From the cell containing the given text, extract its center point as [x, y] coordinate. 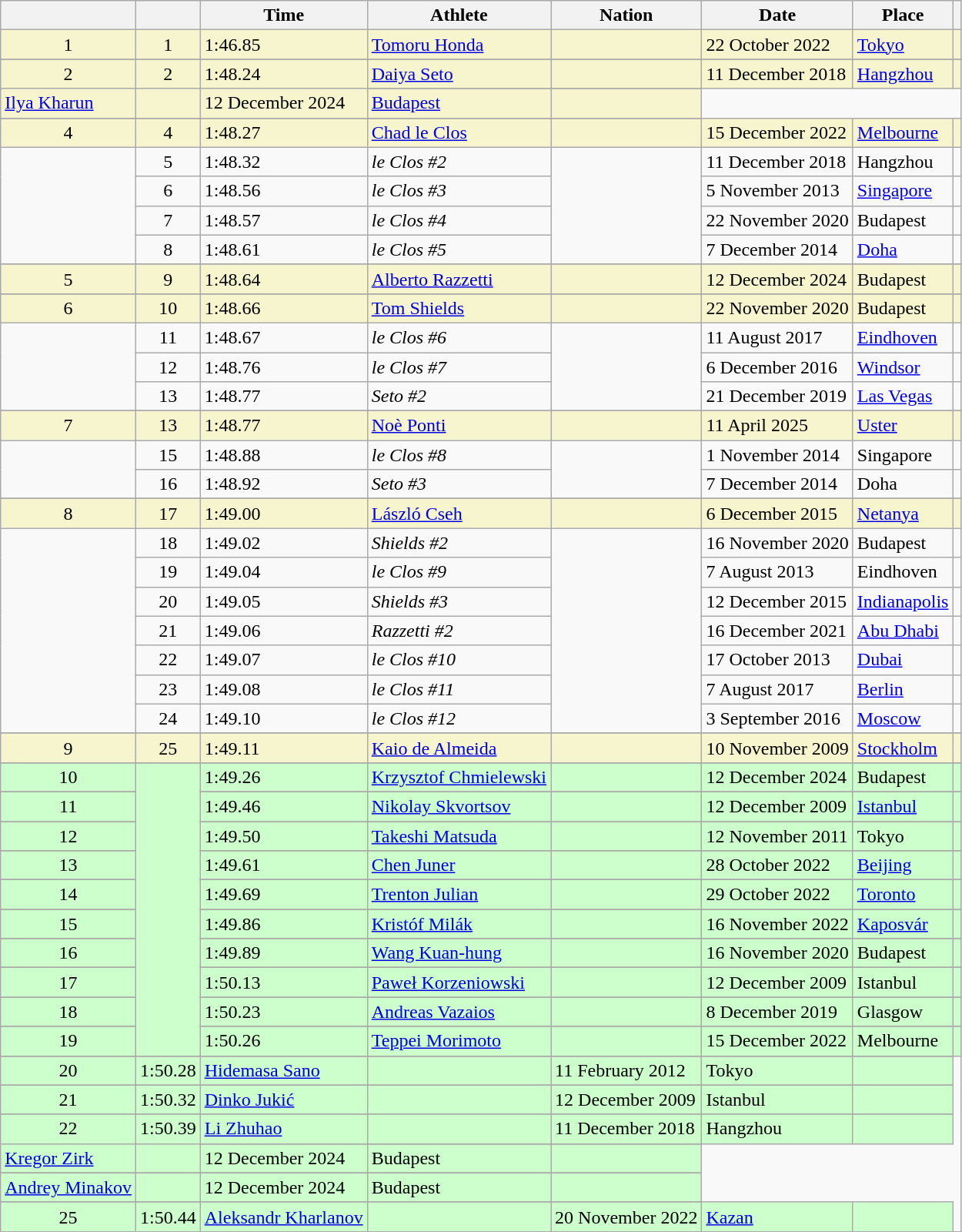
1:49.50 [283, 835]
Takeshi Matsuda [459, 835]
1:49.46 [283, 806]
Berlin [903, 689]
Netanya [903, 514]
Dubai [903, 660]
28 October 2022 [777, 865]
Beijing [903, 865]
1:49.06 [283, 631]
1:49.00 [283, 514]
le Clos #5 [459, 249]
Kazan [777, 1217]
le Clos #10 [459, 660]
le Clos #12 [459, 718]
le Clos #6 [459, 337]
le Clos #9 [459, 572]
1:48.61 [283, 249]
Paweł Korzeniowski [459, 983]
Dinko Jukić [283, 1100]
1:48.56 [283, 191]
6 December 2015 [777, 514]
Hidemasa Sano [283, 1070]
1:50.28 [168, 1070]
Chad le Clos [459, 132]
11 April 2025 [777, 426]
1 November 2014 [777, 455]
1:50.39 [168, 1129]
12 December 2015 [777, 601]
8 December 2019 [777, 1012]
le Clos #2 [459, 162]
12 November 2011 [777, 835]
Chen Juner [459, 865]
le Clos #3 [459, 191]
Kristóf Milák [459, 924]
Noè Ponti [459, 426]
Kregor Zirk [68, 1158]
Seto #3 [459, 484]
5 November 2013 [777, 191]
Tom Shields [459, 308]
1:49.61 [283, 865]
1:48.24 [283, 74]
7 August 2013 [777, 572]
Time [283, 15]
Kaposvár [903, 924]
Daiya Seto [459, 74]
22 October 2022 [777, 45]
20 November 2022 [626, 1217]
1:50.44 [168, 1217]
1:50.32 [168, 1100]
le Clos #11 [459, 689]
Li Zhuhao [283, 1129]
Aleksandr Kharlanov [283, 1217]
1:49.86 [283, 924]
1:50.26 [283, 1041]
Place [903, 15]
Indianapolis [903, 601]
17 October 2013 [777, 660]
1:48.32 [283, 162]
1:49.26 [283, 777]
1:48.27 [283, 132]
1:50.23 [283, 1012]
23 [168, 689]
21 December 2019 [777, 397]
11 February 2012 [626, 1070]
1:49.02 [283, 543]
Wang Kuan-hung [459, 953]
1:49.08 [283, 689]
le Clos #8 [459, 455]
1:48.64 [283, 279]
Shields #2 [459, 543]
1:50.13 [283, 983]
1:48.57 [283, 220]
16 December 2021 [777, 631]
Krzysztof Chmielewski [459, 777]
1:49.10 [283, 718]
16 November 2022 [777, 924]
Tomoru Honda [459, 45]
Date [777, 15]
1:49.04 [283, 572]
1:49.05 [283, 601]
Glasgow [903, 1012]
Ilya Kharun [68, 103]
14 [68, 895]
7 August 2017 [777, 689]
24 [168, 718]
Alberto Razzetti [459, 279]
1:49.89 [283, 953]
Toronto [903, 895]
Uster [903, 426]
Windsor [903, 367]
Moscow [903, 718]
Trenton Julian [459, 895]
Nikolay Skvortsov [459, 806]
1:48.67 [283, 337]
1:49.07 [283, 660]
Andrey Minakov [68, 1187]
le Clos #4 [459, 220]
1:48.92 [283, 484]
Razzetti #2 [459, 631]
1:46.85 [283, 45]
Athlete [459, 15]
29 October 2022 [777, 895]
László Cseh [459, 514]
Kaio de Almeida [459, 748]
Teppei Morimoto [459, 1041]
1:49.11 [283, 748]
Abu Dhabi [903, 631]
10 November 2009 [777, 748]
11 August 2017 [777, 337]
Seto #2 [459, 397]
Andreas Vazaios [459, 1012]
1:48.66 [283, 308]
1:48.88 [283, 455]
1:49.69 [283, 895]
Las Vegas [903, 397]
Shields #3 [459, 601]
le Clos #7 [459, 367]
Nation [626, 15]
Stockholm [903, 748]
6 December 2016 [777, 367]
1:48.76 [283, 367]
3 September 2016 [777, 718]
